Locate the cell with the specified text and output its (x, y) center coordinate. 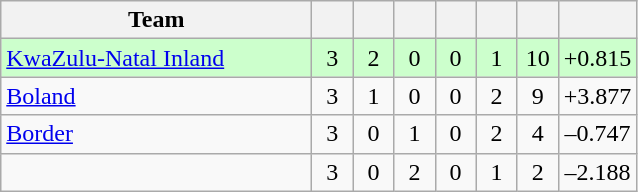
4 (538, 134)
–0.747 (598, 134)
Team (156, 20)
9 (538, 96)
Border (156, 134)
+0.815 (598, 58)
KwaZulu-Natal Inland (156, 58)
+3.877 (598, 96)
–2.188 (598, 172)
Boland (156, 96)
10 (538, 58)
